Return the [X, Y] coordinate for the center point of the cell that contains the specified text.  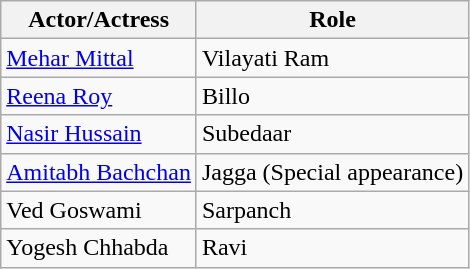
Subedaar [332, 134]
Yogesh Chhabda [99, 248]
Actor/Actress [99, 20]
Reena Roy [99, 96]
Role [332, 20]
Mehar Mittal [99, 58]
Amitabh Bachchan [99, 172]
Jagga (Special appearance) [332, 172]
Ravi [332, 248]
Vilayati Ram [332, 58]
Nasir Hussain [99, 134]
Ved Goswami [99, 210]
Sarpanch [332, 210]
Billo [332, 96]
